Determine the [X, Y] coordinate at the center of the cell enclosing the given text.  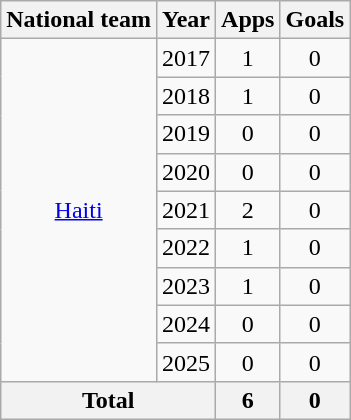
Haiti [79, 210]
Year [186, 20]
2024 [186, 324]
2021 [186, 210]
2019 [186, 134]
2022 [186, 248]
2017 [186, 58]
2018 [186, 96]
2023 [186, 286]
Apps [248, 20]
Total [108, 400]
6 [248, 400]
National team [79, 20]
2020 [186, 172]
2025 [186, 362]
2 [248, 210]
Goals [315, 20]
